Locate the cell with the specified text and output its (X, Y) center coordinate. 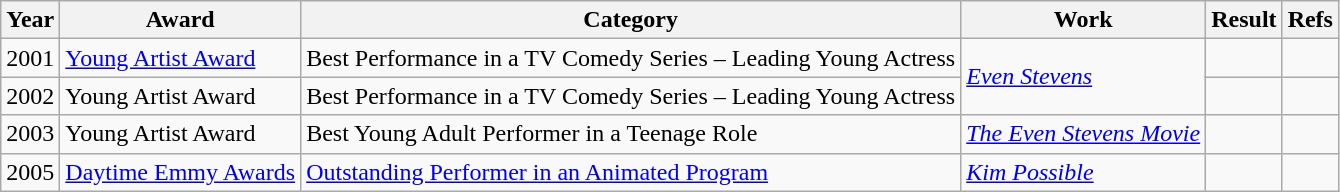
Refs (1310, 20)
Best Young Adult Performer in a Teenage Role (631, 134)
Kim Possible (1084, 172)
Even Stevens (1084, 77)
Award (180, 20)
Result (1244, 20)
Category (631, 20)
The Even Stevens Movie (1084, 134)
2005 (30, 172)
2003 (30, 134)
Outstanding Performer in an Animated Program (631, 172)
Daytime Emmy Awards (180, 172)
2002 (30, 96)
2001 (30, 58)
Work (1084, 20)
Year (30, 20)
